Extract the (X, Y) coordinate from the center of the cell holding the provided text.  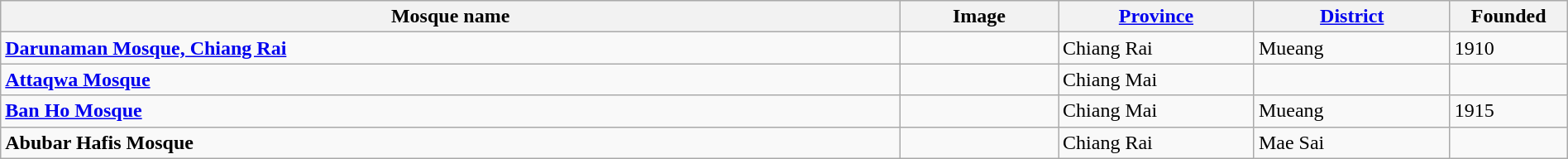
Province (1156, 17)
Mae Sai (1351, 142)
Abubar Hafis Mosque (451, 142)
District (1351, 17)
1915 (1508, 111)
Ban Ho Mosque (451, 111)
Darunaman Mosque, Chiang Rai (451, 48)
1910 (1508, 48)
Image (979, 17)
Founded (1508, 17)
Mosque name (451, 17)
Attaqwa Mosque (451, 79)
